Identify which cell holds the provided text, then report its [X, Y] central coordinate. 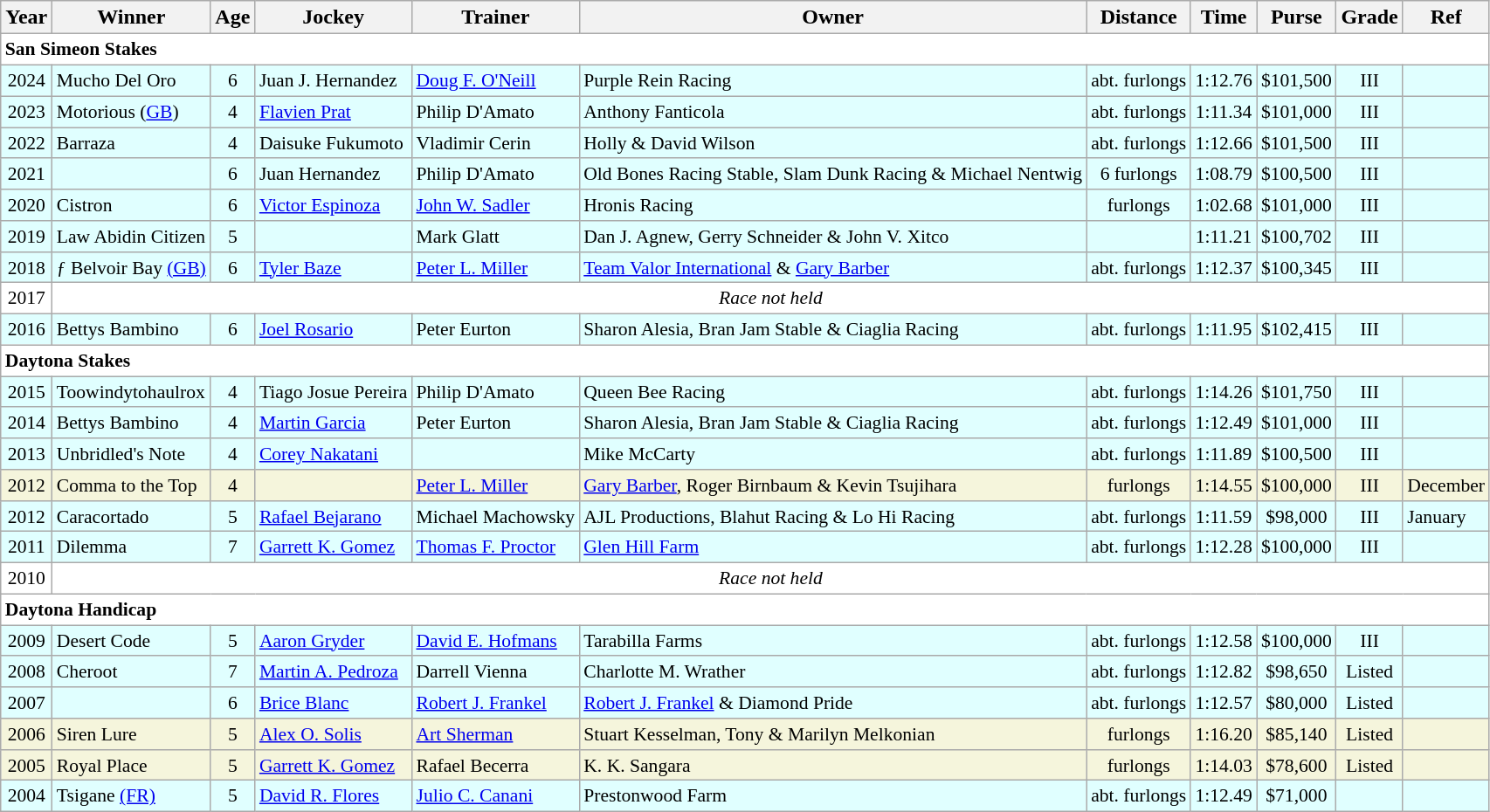
Year [26, 17]
Anthony Fanticola [833, 112]
1:12.37 [1223, 267]
Winner [131, 17]
1:12.82 [1223, 671]
1:11.95 [1223, 329]
Queen Bee Racing [833, 392]
Law Abidin Citizen [131, 237]
Motorious (GB) [131, 112]
Flavien Prat [334, 112]
Doug F. O'Neill [495, 80]
1:12.57 [1223, 703]
1:14.26 [1223, 392]
1:08.79 [1223, 174]
ƒ Belvoir Bay (GB) [131, 267]
Brice Blanc [334, 703]
Daisuke Fukumoto [334, 143]
Juan Hernandez [334, 174]
San Simeon Stakes [745, 50]
AJL Productions, Blahut Racing & Lo Hi Racing [833, 516]
Rafael Becerra [495, 765]
Time [1223, 17]
1:11.21 [1223, 237]
2023 [26, 112]
2006 [26, 734]
2005 [26, 765]
Thomas F. Proctor [495, 547]
Charlotte M. Wrather [833, 671]
2014 [26, 423]
Purple Rein Racing [833, 80]
Alex O. Solis [334, 734]
January [1446, 516]
Juan J. Hernandez [334, 80]
2009 [26, 641]
Holly & David Wilson [833, 143]
2015 [26, 392]
Unbridled's Note [131, 454]
2020 [26, 205]
Joel Rosario [334, 329]
Corey Nakatani [334, 454]
December [1446, 485]
Distance [1139, 17]
$101,750 [1296, 392]
$98,650 [1296, 671]
Aaron Gryder [334, 641]
Caracortado [131, 516]
2024 [26, 80]
$78,600 [1296, 765]
Daytona Handicap [745, 609]
$85,140 [1296, 734]
K. K. Sangara [833, 765]
Old Bones Racing Stable, Slam Dunk Racing & Michael Nentwig [833, 174]
John W. Sadler [495, 205]
2021 [26, 174]
6 furlongs [1139, 174]
1:16.20 [1223, 734]
$102,415 [1296, 329]
Martin Garcia [334, 423]
Mike McCarty [833, 454]
$100,702 [1296, 237]
$80,000 [1296, 703]
David R. Flores [334, 796]
Grade [1369, 17]
Team Valor International & Gary Barber [833, 267]
Darrell Vienna [495, 671]
Toowindytohaulrox [131, 392]
2017 [26, 299]
Siren Lure [131, 734]
1:12.28 [1223, 547]
Purse [1296, 17]
1:11.89 [1223, 454]
Tarabilla Farms [833, 641]
1:14.03 [1223, 765]
1:11.34 [1223, 112]
1:12.76 [1223, 80]
2010 [26, 578]
Martin A. Pedroza [334, 671]
$100,345 [1296, 267]
Ref [1446, 17]
2007 [26, 703]
Michael Machowsky [495, 516]
Victor Espinoza [334, 205]
Julio C. Canani [495, 796]
2016 [26, 329]
$98,000 [1296, 516]
Desert Code [131, 641]
Robert J. Frankel [495, 703]
Glen Hill Farm [833, 547]
Cistron [131, 205]
2013 [26, 454]
1:12.66 [1223, 143]
Dan J. Agnew, Gerry Schneider & John V. Xitco [833, 237]
Daytona Stakes [745, 361]
1:14.55 [1223, 485]
Cheroot [131, 671]
Trainer [495, 17]
Jockey [334, 17]
2004 [26, 796]
Owner [833, 17]
Stuart Kesselman, Tony & Marilyn Melkonian [833, 734]
Royal Place [131, 765]
2022 [26, 143]
Robert J. Frankel & Diamond Pride [833, 703]
Barraza [131, 143]
2018 [26, 267]
Mucho Del Oro [131, 80]
2008 [26, 671]
Rafael Bejarano [334, 516]
Gary Barber, Roger Birnbaum & Kevin Tsujihara [833, 485]
1:11.59 [1223, 516]
Prestonwood Farm [833, 796]
Tsigane (FR) [131, 796]
Tyler Baze [334, 267]
$71,000 [1296, 796]
David E. Hofmans [495, 641]
1:02.68 [1223, 205]
Hronis Racing [833, 205]
Vladimir Cerin [495, 143]
Tiago Josue Pereira [334, 392]
1:12.58 [1223, 641]
Comma to the Top [131, 485]
Art Sherman [495, 734]
2011 [26, 547]
Dilemma [131, 547]
Age [232, 17]
2019 [26, 237]
Mark Glatt [495, 237]
